Search for the cell housing the specified text and yield its (X, Y) center coordinate. 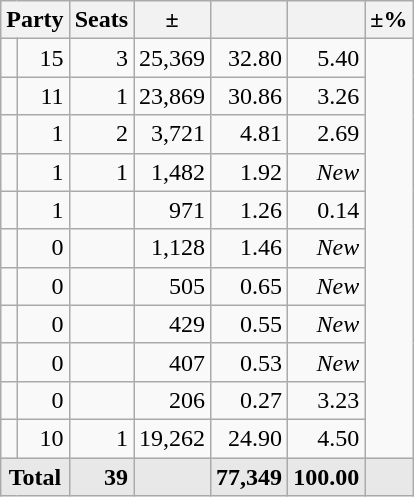
23,869 (172, 96)
Total (35, 477)
1.92 (250, 172)
0.53 (250, 362)
77,349 (250, 477)
32.80 (250, 58)
1.46 (250, 248)
±% (389, 20)
0.27 (250, 400)
407 (172, 362)
2.69 (326, 134)
Seats (101, 20)
0.55 (250, 324)
2 (101, 134)
971 (172, 210)
100.00 (326, 477)
3 (101, 58)
3,721 (172, 134)
5.40 (326, 58)
15 (43, 58)
25,369 (172, 58)
429 (172, 324)
11 (43, 96)
1,482 (172, 172)
206 (172, 400)
0.14 (326, 210)
24.90 (250, 438)
Party (35, 20)
30.86 (250, 96)
1,128 (172, 248)
3.26 (326, 96)
± (172, 20)
3.23 (326, 400)
4.81 (250, 134)
39 (101, 477)
4.50 (326, 438)
10 (43, 438)
19,262 (172, 438)
1.26 (250, 210)
0.65 (250, 286)
505 (172, 286)
